Search for the cell housing the specified text and yield its [X, Y] center coordinate. 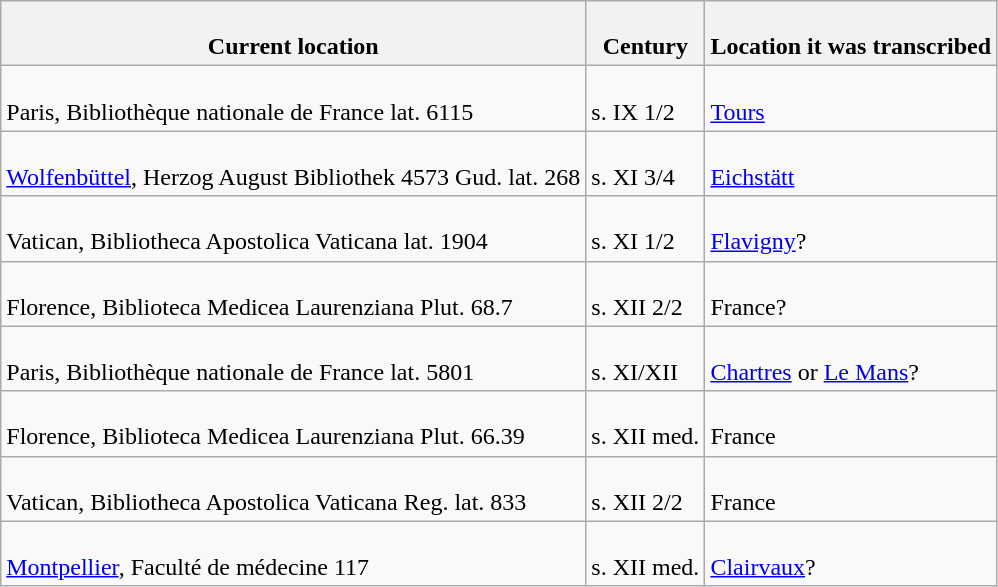
Florence, Biblioteca Medicea Laurenziana Plut. 66.39 [294, 424]
Montpellier, Faculté de médecine 117 [294, 554]
Century [646, 34]
Flavigny? [851, 228]
Location it was transcribed [851, 34]
Vatican, Bibliotheca Apostolica Vaticana lat. 1904 [294, 228]
Vatican, Bibliotheca Apostolica Vaticana Reg. lat. 833 [294, 488]
s. XI/XII [646, 358]
s. XI 1/2 [646, 228]
Florence, Biblioteca Medicea Laurenziana Plut. 68.7 [294, 294]
Wolfenbüttel, Herzog August Bibliothek 4573 Gud. lat. 268 [294, 164]
Tours [851, 98]
Eichstätt [851, 164]
s. IX 1/2 [646, 98]
Paris, Bibliothèque nationale de France lat. 5801 [294, 358]
Clairvaux? [851, 554]
France? [851, 294]
Paris, Bibliothèque nationale de France lat. 6115 [294, 98]
s. XI 3/4 [646, 164]
Chartres or Le Mans? [851, 358]
Current location [294, 34]
